Return (X, Y) of the center of cell containing provided text 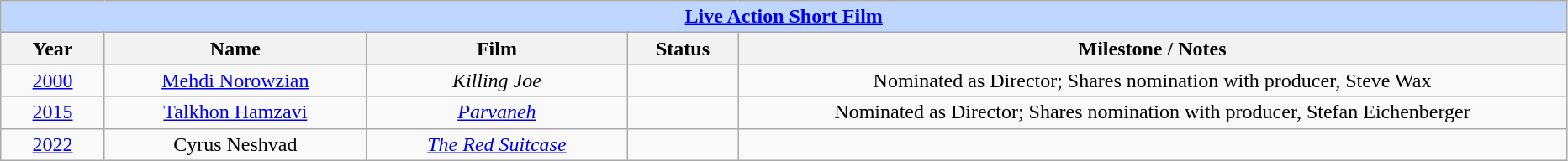
Live Action Short Film (784, 17)
Film (496, 49)
2000 (53, 80)
Mehdi Norowzian (235, 80)
Nominated as Director; Shares nomination with producer, Steve Wax (1153, 80)
Nominated as Director; Shares nomination with producer, Stefan Eichenberger (1153, 112)
Year (53, 49)
Parvaneh (496, 112)
The Red Suitcase (496, 144)
2015 (53, 112)
Status (683, 49)
Killing Joe (496, 80)
2022 (53, 144)
Talkhon Hamzavi (235, 112)
Name (235, 49)
Milestone / Notes (1153, 49)
Cyrus Neshvad (235, 144)
